Provide the (X, Y) coordinate of the cell's center where the given text is located.  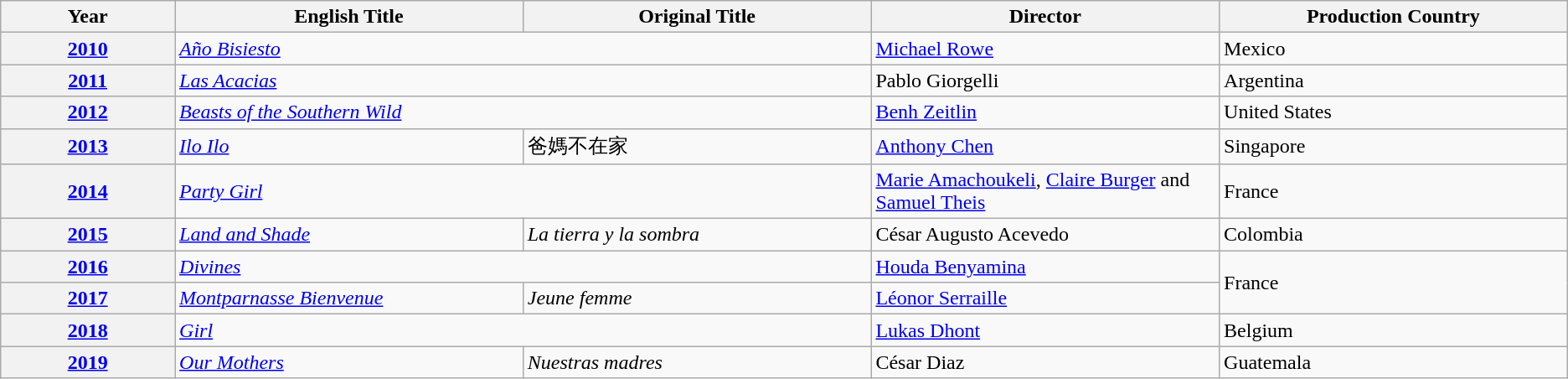
2018 (88, 330)
Land and Shade (349, 235)
Montparnasse Bienvenue (349, 299)
Year (88, 17)
Divines (523, 267)
Argentina (1394, 80)
Michael Rowe (1045, 49)
Nuestras madres (697, 362)
Año Bisiesto (523, 49)
Belgium (1394, 330)
2016 (88, 267)
Anthony Chen (1045, 146)
Production Country (1394, 17)
English Title (349, 17)
César Augusto Acevedo (1045, 235)
Benh Zeitlin (1045, 112)
Léonor Serraille (1045, 299)
Singapore (1394, 146)
2013 (88, 146)
Houda Benyamina (1045, 267)
Girl (523, 330)
Jeune femme (697, 299)
Lukas Dhont (1045, 330)
United States (1394, 112)
Our Mothers (349, 362)
Director (1045, 17)
Ilo Ilo (349, 146)
2015 (88, 235)
2012 (88, 112)
2010 (88, 49)
2019 (88, 362)
Marie Amachoukeli, Claire Burger and Samuel Theis (1045, 191)
爸媽不在家 (697, 146)
Party Girl (523, 191)
Pablo Giorgelli (1045, 80)
Beasts of the Southern Wild (523, 112)
2017 (88, 299)
2014 (88, 191)
Guatemala (1394, 362)
La tierra y la sombra (697, 235)
Las Acacias (523, 80)
Mexico (1394, 49)
Colombia (1394, 235)
2011 (88, 80)
César Diaz (1045, 362)
Original Title (697, 17)
